Provide the (X, Y) coordinate of the cell's center where the given text is located.  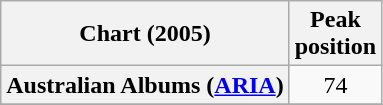
Australian Albums (ARIA) (145, 85)
Chart (2005) (145, 34)
74 (335, 85)
Peakposition (335, 34)
